Scan for the cell matching the given text and deliver its (x, y) coordinate at center. 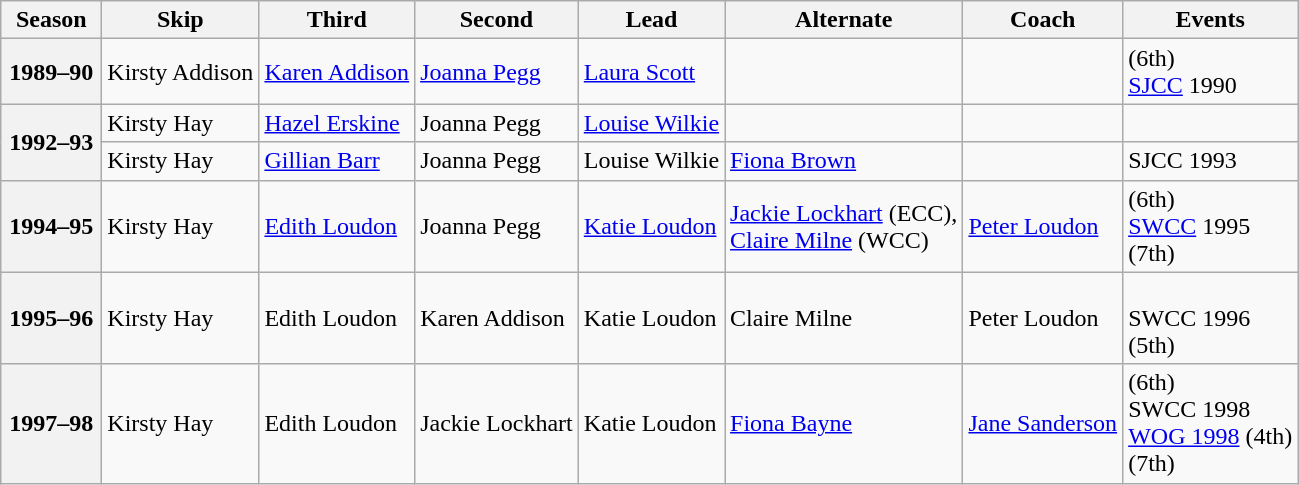
1995–96 (52, 318)
Jane Sanderson (1043, 424)
Jackie Lockhart (ECC),Claire Milne (WCC) (844, 226)
(6th)SWCC 1998 WOG 1998 (4th) (7th) (1210, 424)
Skip (180, 20)
Third (337, 20)
(6th)SWCC 1995 (7th) (1210, 226)
Coach (1043, 20)
1997–98 (52, 424)
Claire Milne (844, 318)
SJCC 1993 (1210, 161)
Gillian Barr (337, 161)
Fiona Brown (844, 161)
1994–95 (52, 226)
1992–93 (52, 142)
SWCC 1996 (5th) (1210, 318)
Laura Scott (651, 72)
Fiona Bayne (844, 424)
Alternate (844, 20)
Second (497, 20)
Season (52, 20)
(6th)SJCC 1990 (1210, 72)
Hazel Erskine (337, 123)
Kirsty Addison (180, 72)
Lead (651, 20)
Jackie Lockhart (497, 424)
Events (1210, 20)
1989–90 (52, 72)
